Capture the cell that displays the provided text and extract its (x, y) central coordinate. 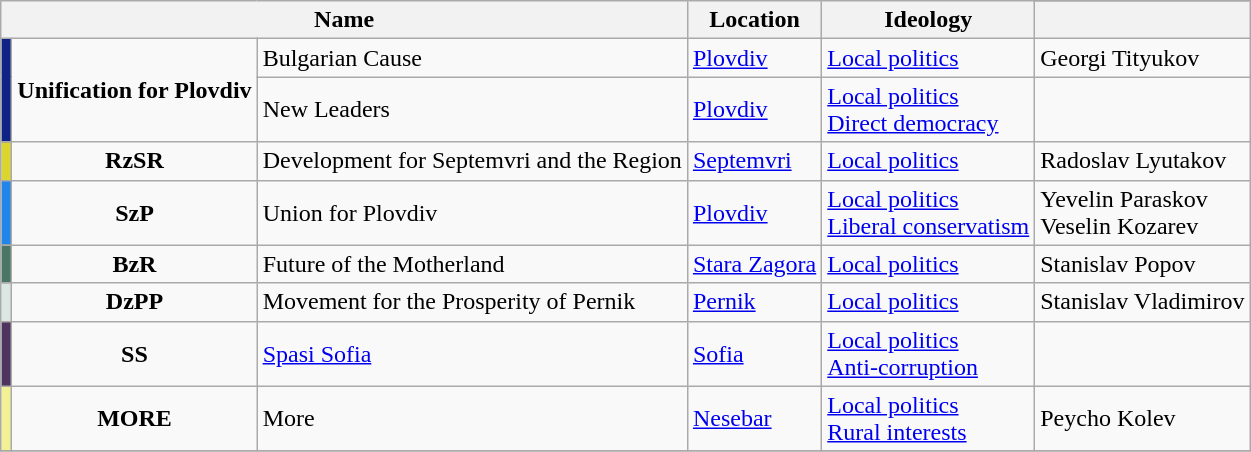
Spasi Sofia (472, 354)
Bulgarian Cause (472, 58)
Pernik (754, 302)
Ideology (928, 20)
RzSR (134, 161)
Peycho Kolev (1142, 418)
Local politics Liberal conservatism (928, 212)
New Leaders (472, 110)
MORE (134, 418)
Septemvri (754, 161)
Union for Plovdiv (472, 212)
More (472, 418)
Local politicsDirect democracy (928, 110)
SzP (134, 212)
Georgi Tityukov (1142, 58)
Movement for the Prosperity of Pernik (472, 302)
Radoslav Lyutakov (1142, 161)
Unification for Plovdiv (134, 90)
SS (134, 354)
Nesebar (754, 418)
Sofia (754, 354)
Local politics Anti-corruption (928, 354)
Stara Zagora (754, 264)
Future of the Motherland (472, 264)
Stanislav Popov (1142, 264)
BzR (134, 264)
Location (754, 20)
Yevelin Paraskov Veselin Kozarev (1142, 212)
Name (344, 20)
Local politics Rural interests (928, 418)
Development for Septemvri and the Region (472, 161)
Stanislav Vladimirov (1142, 302)
DzPP (134, 302)
